Return the (x, y) coordinate for the center point of the cell that contains the specified text.  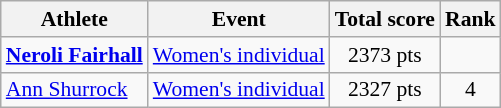
Rank (470, 19)
Event (239, 19)
2373 pts (385, 55)
Ann Shurrock (74, 90)
4 (470, 90)
2327 pts (385, 90)
Athlete (74, 19)
Total score (385, 19)
Neroli Fairhall (74, 55)
